Identify which cell holds the provided text, then report its [x, y] central coordinate. 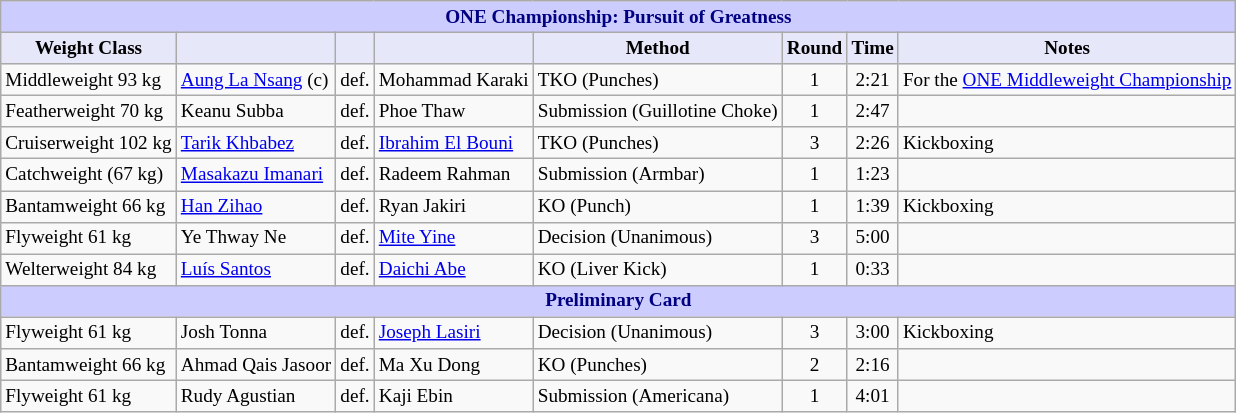
Daichi Abe [454, 270]
Weight Class [89, 48]
Submission (Guillotine Choke) [658, 111]
2:21 [872, 80]
Phoe Thaw [454, 111]
Submission (Americana) [658, 396]
2 [814, 365]
Preliminary Card [618, 301]
1:23 [872, 175]
2:26 [872, 143]
Masakazu Imanari [256, 175]
Method [658, 48]
Han Zihao [256, 206]
Welterweight 84 kg [89, 270]
KO (Punches) [658, 365]
Cruiserweight 102 kg [89, 143]
Keanu Subba [256, 111]
Rudy Agustian [256, 396]
ONE Championship: Pursuit of Greatness [618, 17]
Round [814, 48]
Joseph Lasiri [454, 333]
5:00 [872, 238]
Radeem Rahman [454, 175]
Submission (Armbar) [658, 175]
Notes [1067, 48]
Tarik Khbabez [256, 143]
Ryan Jakiri [454, 206]
1:39 [872, 206]
Josh Tonna [256, 333]
Mite Yine [454, 238]
4:01 [872, 396]
Catchweight (67 kg) [89, 175]
0:33 [872, 270]
Luís Santos [256, 270]
Ye Thway Ne [256, 238]
KO (Punch) [658, 206]
Ma Xu Dong [454, 365]
2:16 [872, 365]
2:47 [872, 111]
Ibrahim El Bouni [454, 143]
Ahmad Qais Jasoor [256, 365]
Aung La Nsang (c) [256, 80]
KO (Liver Kick) [658, 270]
3:00 [872, 333]
Mohammad Karaki [454, 80]
Featherweight 70 kg [89, 111]
Time [872, 48]
Middleweight 93 kg [89, 80]
For the ONE Middleweight Championship [1067, 80]
Kaji Ebin [454, 396]
